Search for the cell housing the specified text and yield its [X, Y] center coordinate. 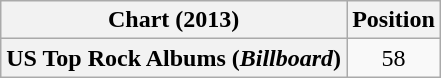
US Top Rock Albums (Billboard) [174, 58]
58 [394, 58]
Chart (2013) [174, 20]
Position [394, 20]
